For the text-containing cell, return its midpoint in [X, Y] coordinate format. 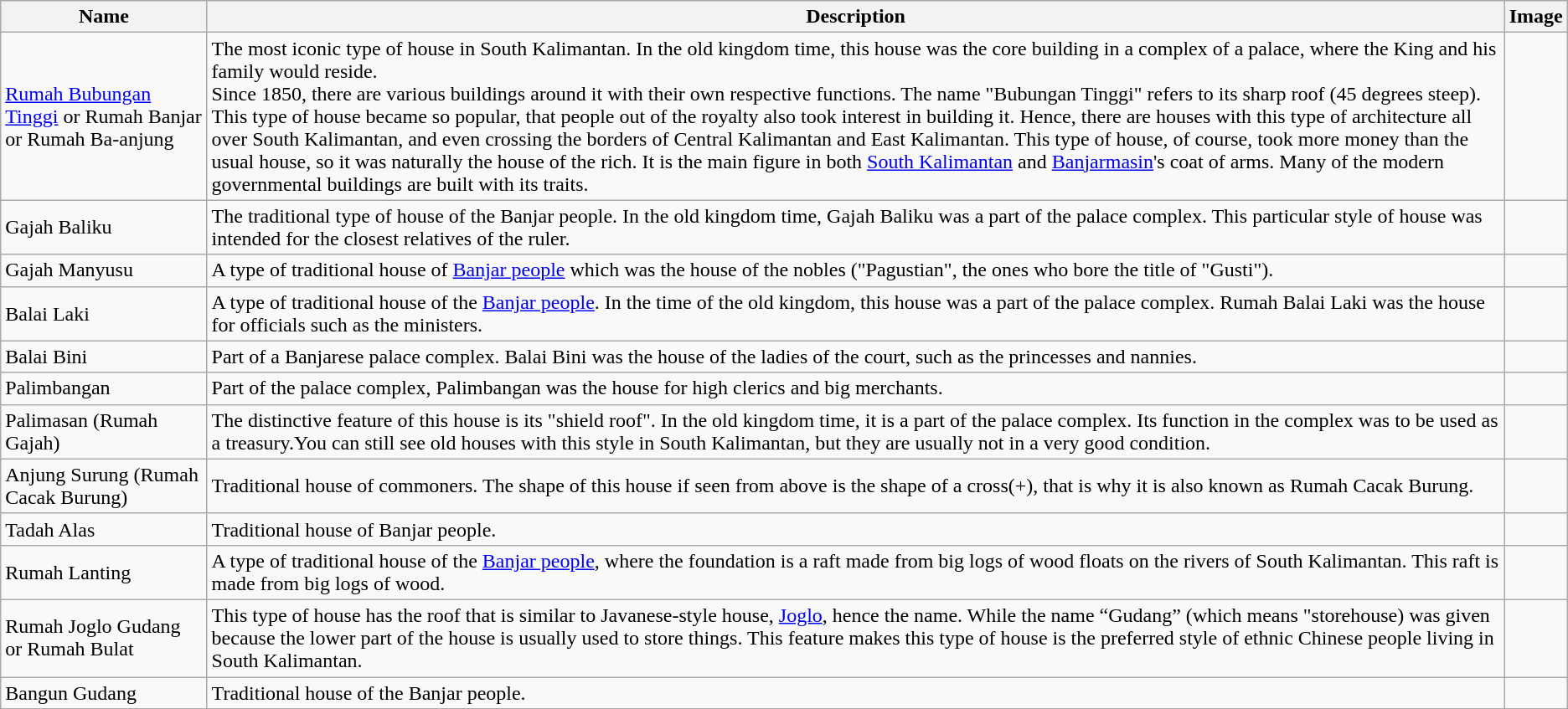
Description [856, 17]
Rumah Joglo Gudang or Rumah Bulat [104, 638]
Palimbangan [104, 388]
Image [1536, 17]
Balai Laki [104, 313]
Anjung Surung (Rumah Cacak Burung) [104, 486]
Bangun Gudang [104, 692]
Gajah Manyusu [104, 270]
Gajah Baliku [104, 228]
Part of the palace complex, Palimbangan was the house for high clerics and big merchants. [856, 388]
Balai Bini [104, 357]
A type of traditional house of Banjar people which was the house of the nobles ("Pagustian", the ones who bore the title of "Gusti"). [856, 270]
Part of a Banjarese palace complex. Balai Bini was the house of the ladies of the court, such as the princesses and nannies. [856, 357]
Name [104, 17]
Traditional house of the Banjar people. [856, 692]
Tadah Alas [104, 529]
Rumah Bubungan Tinggi or Rumah Banjar or Rumah Ba-anjung [104, 116]
Traditional house of Banjar people. [856, 529]
Rumah Lanting [104, 573]
Palimasan (Rumah Gajah) [104, 432]
